Search for the cell housing the specified text and yield its [X, Y] center coordinate. 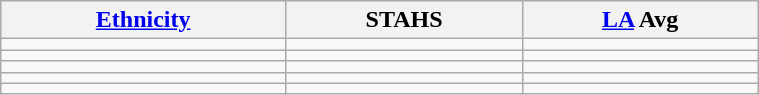
Ethnicity [144, 20]
LA Avg [640, 20]
STAHS [404, 20]
